Return the (X, Y) coordinate for the center point of the cell that contains the specified text.  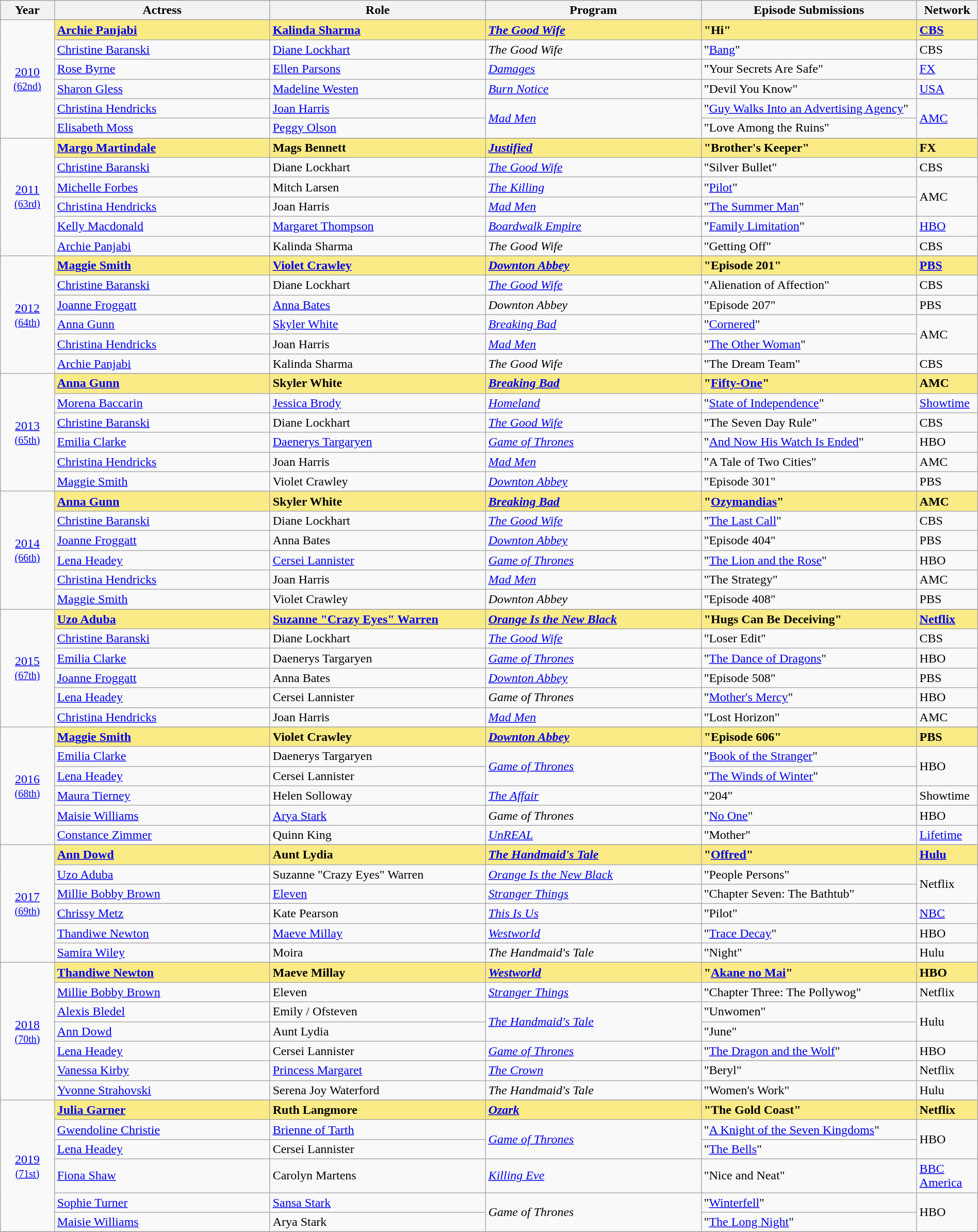
Fiona Shaw (162, 1175)
Alexis Bledel (162, 1012)
2012(64th) (27, 315)
Mags Bennett (378, 148)
"The Seven Day Rule" (809, 423)
Kate Pearson (378, 914)
"A Knight of the Seven Kingdoms" (809, 1129)
"Hugs Can Be Deceiving" (809, 619)
Sophie Turner (162, 1203)
Chrissy Metz (162, 914)
"Chapter Three: The Pollywog" (809, 992)
"Devil You Know" (809, 89)
"204" (809, 796)
"Episode 404" (809, 540)
The Killing (593, 187)
Justified (593, 148)
This Is Us (593, 914)
"Cornered" (809, 325)
"Episode 207" (809, 305)
Serena Joy Waterford (378, 1090)
"The Winds of Winter" (809, 776)
"Silver Bullet" (809, 167)
"Hi" (809, 30)
Vanessa Kirby (162, 1071)
Episode Submissions (809, 10)
"Chapter Seven: The Bathtub" (809, 894)
Margo Martindale (162, 148)
UnREAL (593, 835)
"And Now His Watch Is Ended" (809, 442)
"People Persons" (809, 874)
"Episode 408" (809, 599)
"The Bells" (809, 1149)
"The Summer Man" (809, 206)
Constance Zimmer (162, 835)
Morena Baccarin (162, 403)
"Episode 201" (809, 266)
Yvonne Strahovski (162, 1090)
Margaret Thompson (378, 226)
"The Dance of Dragons" (809, 658)
"Trace Decay" (809, 933)
"Episode 508" (809, 678)
Peggy Olson (378, 128)
Role (378, 10)
"Fifty-One" (809, 383)
Gwendoline Christie (162, 1129)
Program (593, 10)
Rose Byrne (162, 69)
"Unwomen" (809, 1012)
Quinn King (378, 835)
BBC America (947, 1175)
Ellen Parsons (378, 69)
"The Last Call" (809, 521)
"Winterfell" (809, 1203)
"Family Limitation" (809, 226)
"Mother" (809, 835)
Damages (593, 69)
Emily / Ofsteven (378, 1012)
NBC (947, 914)
"June" (809, 1031)
The Crown (593, 1071)
Princess Margaret (378, 1071)
2011(63rd) (27, 197)
"Your Secrets Are Safe" (809, 69)
"Nice and Neat" (809, 1175)
2016(68th) (27, 786)
"Offred" (809, 854)
Sansa Stark (378, 1203)
Elisabeth Moss (162, 128)
"Brother's Keeper" (809, 148)
Ozark (593, 1110)
Year (27, 10)
2010(62nd) (27, 79)
Brienne of Tarth (378, 1129)
"The Lion and the Rose" (809, 560)
Network (947, 10)
"Guy Walks Into an Advertising Agency" (809, 108)
"Bang" (809, 50)
2013(65th) (27, 432)
"Loser Edit" (809, 639)
Moira (378, 953)
"The Long Night" (809, 1222)
"Alienation of Affection" (809, 285)
"Ozymandias" (809, 501)
2015(67th) (27, 668)
Kelly Macdonald (162, 226)
Burn Notice (593, 89)
2014(66th) (27, 550)
"The Gold Coast" (809, 1110)
Ruth Langmore (378, 1110)
"Mother's Mercy" (809, 698)
"Episode 606" (809, 737)
"The Strategy" (809, 580)
"Akane no Mai" (809, 972)
"Lost Horizon" (809, 717)
Jessica Brody (378, 403)
USA (947, 89)
"No One" (809, 815)
"Book of the Stranger" (809, 756)
Mitch Larsen (378, 187)
2017(69th) (27, 903)
Actress (162, 10)
The Affair (593, 796)
Carolyn Martens (378, 1175)
"The Other Woman" (809, 344)
"Women's Work" (809, 1090)
"State of Independence" (809, 403)
Boardwalk Empire (593, 226)
Samira Wiley (162, 953)
Madeline Westen (378, 89)
Killing Eve (593, 1175)
"The Dragon and the Wolf" (809, 1051)
2018(70th) (27, 1031)
2019(71st) (27, 1166)
"A Tale of Two Cities" (809, 462)
"Episode 301" (809, 481)
"The Dream Team" (809, 364)
Michelle Forbes (162, 187)
Julia Garner (162, 1110)
"Beryl" (809, 1071)
"Love Among the Ruins" (809, 128)
Lifetime (947, 835)
"Night" (809, 953)
Homeland (593, 403)
Helen Solloway (378, 796)
Maura Tierney (162, 796)
"Getting Off" (809, 246)
Sharon Gless (162, 89)
